Provide the [X, Y] coordinate of the cell's center where the given text is located.  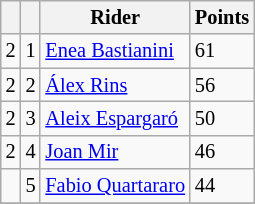
50 [222, 118]
Enea Bastianini [115, 51]
5 [31, 186]
44 [222, 186]
Aleix Espargaró [115, 118]
3 [31, 118]
46 [222, 152]
1 [31, 51]
Points [222, 17]
4 [31, 152]
Álex Rins [115, 85]
Rider [115, 17]
61 [222, 51]
Fabio Quartararo [115, 186]
56 [222, 85]
Joan Mir [115, 152]
